Return (X, Y) of the center of cell containing provided text 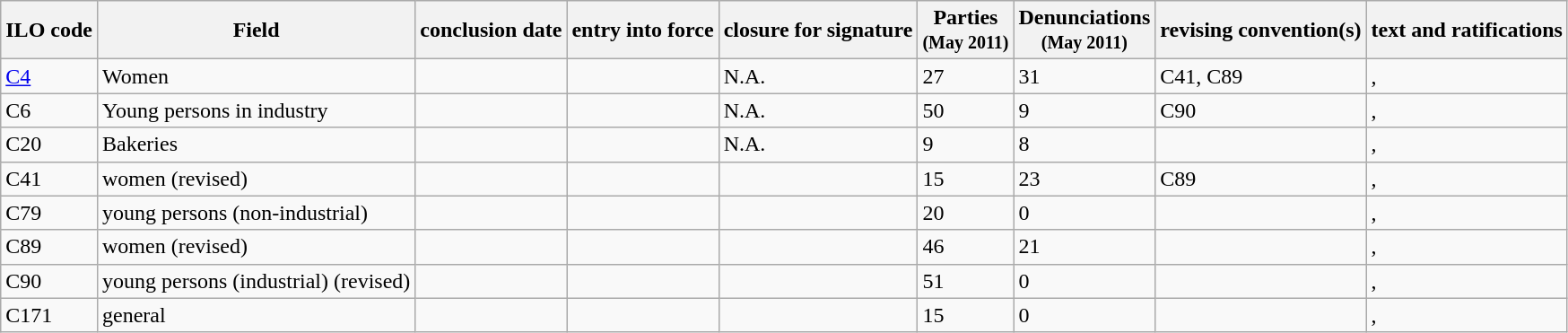
text and ratifications (1467, 31)
closure for signature (818, 31)
Bakeries (256, 145)
general (256, 315)
C171 (49, 315)
conclusion date (492, 31)
8 (1085, 145)
revising convention(s) (1261, 31)
young persons (industrial) (revised) (256, 281)
C79 (49, 213)
31 (1085, 76)
Young persons in industry (256, 110)
20 (965, 213)
young persons (non-industrial) (256, 213)
C41 (49, 179)
Denunciations(May 2011) (1085, 31)
C41, C89 (1261, 76)
21 (1085, 247)
ILO code (49, 31)
entry into force (642, 31)
Parties(May 2011) (965, 31)
Field (256, 31)
C4 (49, 76)
27 (965, 76)
Women (256, 76)
C6 (49, 110)
50 (965, 110)
C20 (49, 145)
23 (1085, 179)
46 (965, 247)
51 (965, 281)
